From the cell containing the given text, extract its center point as (X, Y) coordinate. 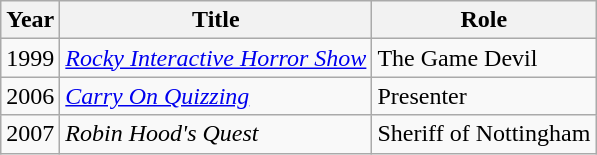
2006 (30, 96)
Title (216, 20)
Sheriff of Nottingham (484, 134)
Rocky Interactive Horror Show (216, 58)
Carry On Quizzing (216, 96)
Year (30, 20)
2007 (30, 134)
Robin Hood's Quest (216, 134)
Role (484, 20)
Presenter (484, 96)
The Game Devil (484, 58)
1999 (30, 58)
